Locate the cell with the specified text and output its [x, y] center coordinate. 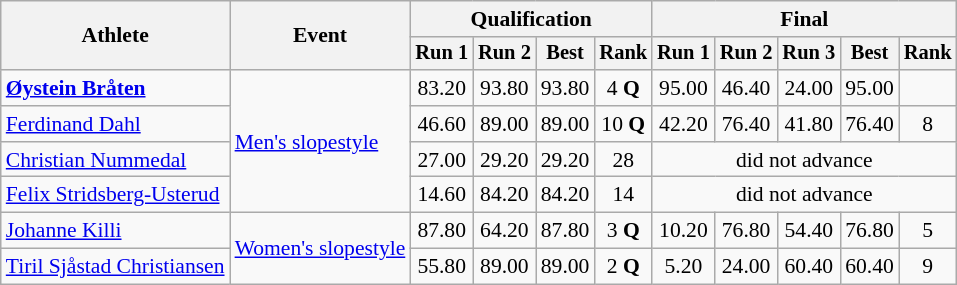
Øystein Bråten [116, 88]
9 [928, 267]
Men's slopestyle [320, 141]
Christian Nummedal [116, 160]
Tiril Sjåstad Christiansen [116, 267]
Ferdinand Dahl [116, 124]
8 [928, 124]
2 Q [623, 267]
Run 3 [808, 54]
46.60 [442, 124]
54.40 [808, 231]
14 [623, 195]
5.20 [684, 267]
46.40 [746, 88]
Final [804, 19]
Athlete [116, 36]
Felix Stridsberg-Usterud [116, 195]
41.80 [808, 124]
10.20 [684, 231]
27.00 [442, 160]
55.80 [442, 267]
5 [928, 231]
10 Q [623, 124]
42.20 [684, 124]
3 Q [623, 231]
64.20 [504, 231]
Women's slopestyle [320, 248]
28 [623, 160]
Qualification [531, 19]
Event [320, 36]
14.60 [442, 195]
83.20 [442, 88]
Johanne Killi [116, 231]
4 Q [623, 88]
